For the text-containing cell, return its midpoint in [x, y] coordinate format. 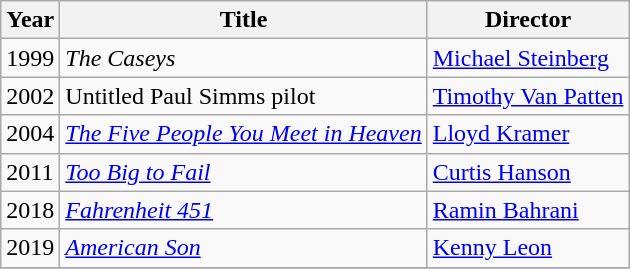
Year [30, 20]
The Caseys [244, 58]
2002 [30, 96]
Too Big to Fail [244, 172]
Ramin Bahrani [528, 210]
2019 [30, 248]
American Son [244, 248]
Curtis Hanson [528, 172]
2004 [30, 134]
Title [244, 20]
2018 [30, 210]
Michael Steinberg [528, 58]
The Five People You Meet in Heaven [244, 134]
Director [528, 20]
Kenny Leon [528, 248]
1999 [30, 58]
Untitled Paul Simms pilot [244, 96]
2011 [30, 172]
Lloyd Kramer [528, 134]
Fahrenheit 451 [244, 210]
Timothy Van Patten [528, 96]
